Provide the [x, y] coordinate of the cell's center where the given text is located.  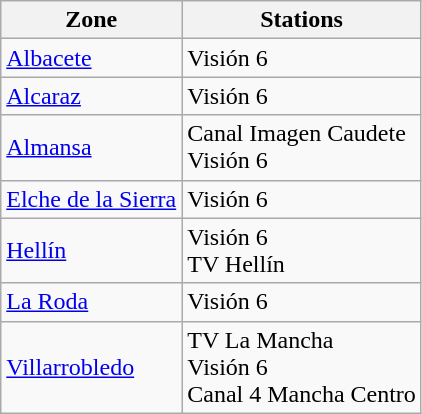
Canal Imagen CaudeteVisión 6 [302, 148]
Albacete [92, 58]
TV La ManchaVisión 6Canal 4 Mancha Centro [302, 367]
Almansa [92, 148]
Hellín [92, 250]
Elche de la Sierra [92, 199]
Villarrobledo [92, 367]
Zone [92, 20]
Stations [302, 20]
Alcaraz [92, 96]
La Roda [92, 302]
Visión 6TV Hellín [302, 250]
